Output the [x, y] coordinate of the center of the cell containing the given text.  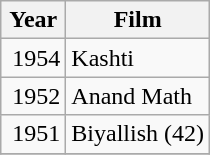
Kashti [138, 58]
Biyallish (42) [138, 134]
1954 [34, 58]
Film [138, 20]
Year [34, 20]
1952 [34, 96]
1951 [34, 134]
Anand Math [138, 96]
